Extract the [x, y] coordinate from the center of the cell holding the provided text.  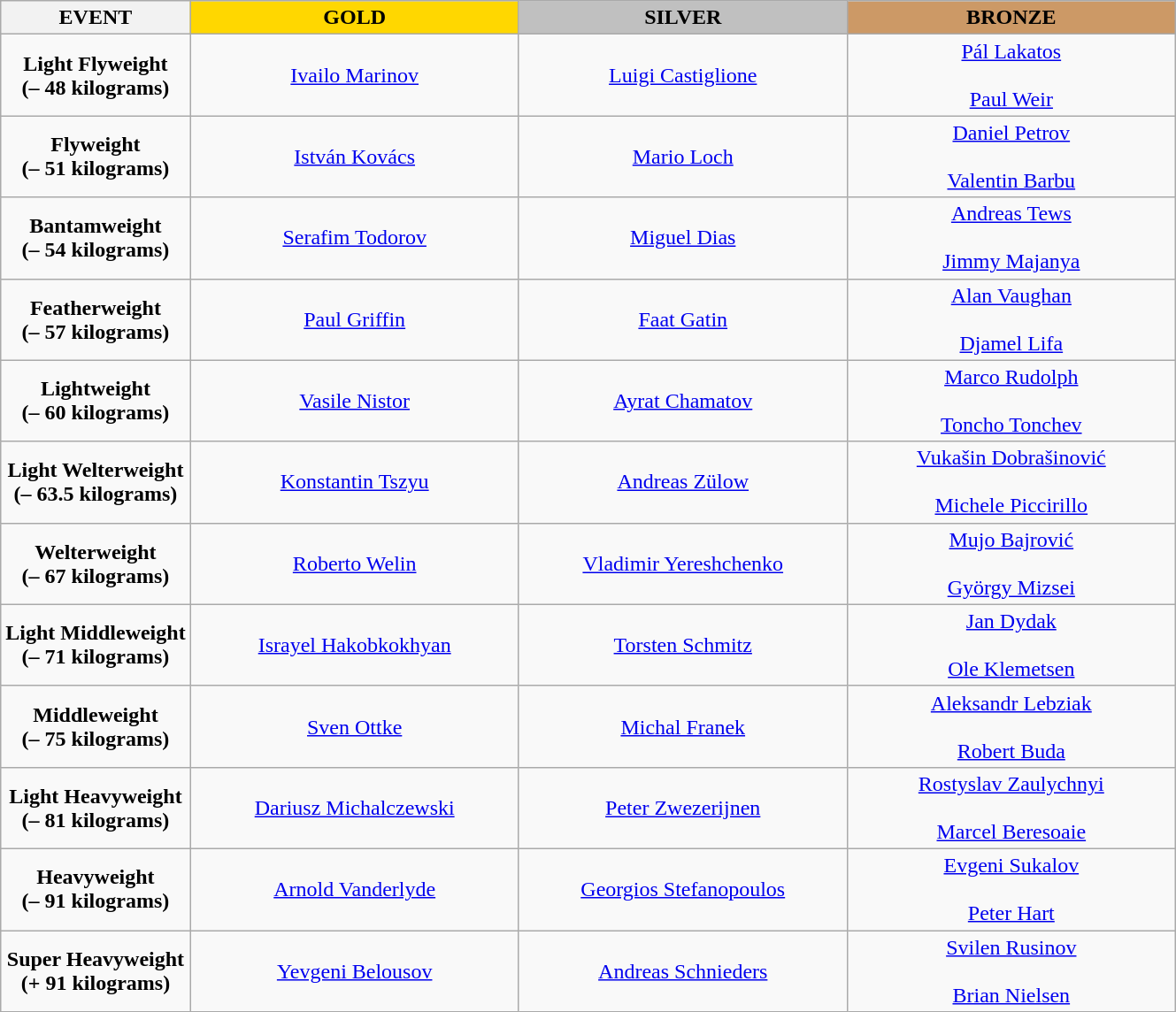
BRONZE [1011, 18]
Rostyslav Zaulychnyi Marcel Beresoaie [1011, 808]
Bantamweight(– 54 kilograms) [96, 238]
Flyweight(– 51 kilograms) [96, 157]
Mujo Bajrović György Mizsei [1011, 563]
Welterweight(– 67 kilograms) [96, 563]
Featherweight(– 57 kilograms) [96, 319]
Dariusz Michalczewski [354, 808]
Svilen Rusinov Brian Nielsen [1011, 971]
Light Heavyweight(– 81 kilograms) [96, 808]
GOLD [354, 18]
Mario Loch [683, 157]
Israyel Hakobkokhyan [354, 645]
Andreas Zülow [683, 482]
Light Flyweight(– 48 kilograms) [96, 75]
Middleweight(– 75 kilograms) [96, 726]
Daniel Petrov Valentin Barbu [1011, 157]
Jan Dydak Ole Klemetsen [1011, 645]
Sven Ottke [354, 726]
Ivailo Marinov [354, 75]
Peter Zwezerijnen [683, 808]
Lightweight(– 60 kilograms) [96, 401]
Michal Franek [683, 726]
Yevgeni Belousov [354, 971]
Vladimir Yereshchenko [683, 563]
Super Heavyweight(+ 91 kilograms) [96, 971]
Serafim Todorov [354, 238]
István Kovács [354, 157]
Vukašin Dobrašinović Michele Piccirillo [1011, 482]
Evgeni Sukalov Peter Hart [1011, 889]
Heavyweight(– 91 kilograms) [96, 889]
Aleksandr Lebziak Robert Buda [1011, 726]
Andreas Tews Jimmy Majanya [1011, 238]
Pál Lakatos Paul Weir [1011, 75]
Faat Gatin [683, 319]
Miguel Dias [683, 238]
Arnold Vanderlyde [354, 889]
EVENT [96, 18]
Alan Vaughan Djamel Lifa [1011, 319]
Paul Griffin [354, 319]
Light Welterweight(– 63.5 kilograms) [96, 482]
SILVER [683, 18]
Luigi Castiglione [683, 75]
Ayrat Chamatov [683, 401]
Konstantin Tszyu [354, 482]
Georgios Stefanopoulos [683, 889]
Torsten Schmitz [683, 645]
Light Middleweight(– 71 kilograms) [96, 645]
Marco Rudolph Toncho Tonchev [1011, 401]
Roberto Welin [354, 563]
Vasile Nistor [354, 401]
Andreas Schnieders [683, 971]
